Determine the [x, y] coordinate at the center of the cell enclosing the given text.  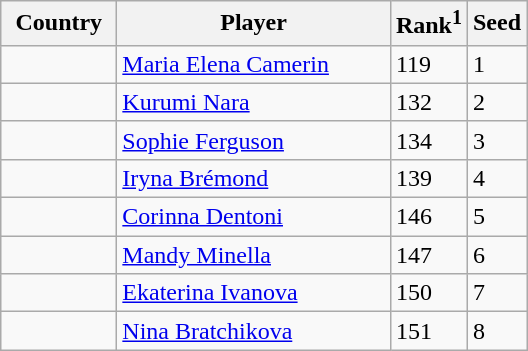
4 [496, 178]
7 [496, 293]
Iryna Brémond [254, 178]
151 [428, 331]
Maria Elena Camerin [254, 64]
3 [496, 140]
Ekaterina Ivanova [254, 293]
Rank1 [428, 24]
2 [496, 102]
Sophie Ferguson [254, 140]
139 [428, 178]
1 [496, 64]
Mandy Minella [254, 255]
Kurumi Nara [254, 102]
132 [428, 102]
Player [254, 24]
5 [496, 217]
134 [428, 140]
Corinna Dentoni [254, 217]
146 [428, 217]
Seed [496, 24]
147 [428, 255]
6 [496, 255]
Country [59, 24]
8 [496, 331]
119 [428, 64]
Nina Bratchikova [254, 331]
150 [428, 293]
